Identify which cell holds the provided text, then report its (x, y) central coordinate. 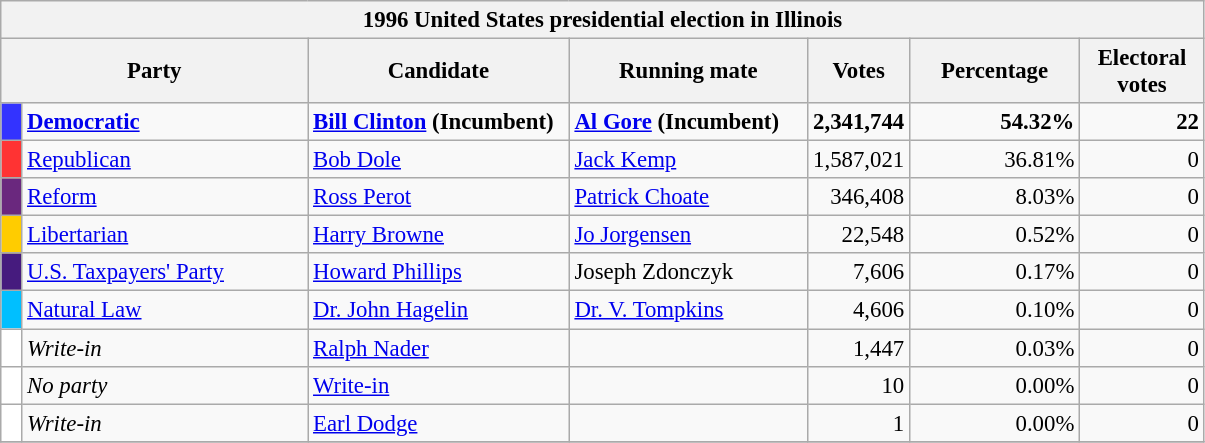
1,587,021 (859, 160)
7,606 (859, 273)
Dr. V. Tompkins (688, 310)
U.S. Taxpayers' Party (165, 273)
Running mate (688, 72)
Reform (165, 197)
1 (859, 423)
Percentage (994, 72)
4,606 (859, 310)
Party (154, 72)
Bill Clinton (Incumbent) (438, 122)
Ross Perot (438, 197)
Jack Kemp (688, 160)
Al Gore (Incumbent) (688, 122)
0.17% (994, 273)
8.03% (994, 197)
0.03% (994, 348)
Votes (859, 72)
0.10% (994, 310)
Patrick Choate (688, 197)
0.52% (994, 235)
Republican (165, 160)
Libertarian (165, 235)
Bob Dole (438, 160)
Jo Jorgensen (688, 235)
22 (1142, 122)
54.32% (994, 122)
1,447 (859, 348)
346,408 (859, 197)
Democratic (165, 122)
Harry Browne (438, 235)
Earl Dodge (438, 423)
Dr. John Hagelin (438, 310)
10 (859, 385)
Howard Phillips (438, 273)
22,548 (859, 235)
Ralph Nader (438, 348)
Electoral votes (1142, 72)
No party (165, 385)
1996 United States presidential election in Illinois (603, 20)
36.81% (994, 160)
Natural Law (165, 310)
Joseph Zdonczyk (688, 273)
2,341,744 (859, 122)
Candidate (438, 72)
